Output the (X, Y) coordinate of the center of the cell containing the given text.  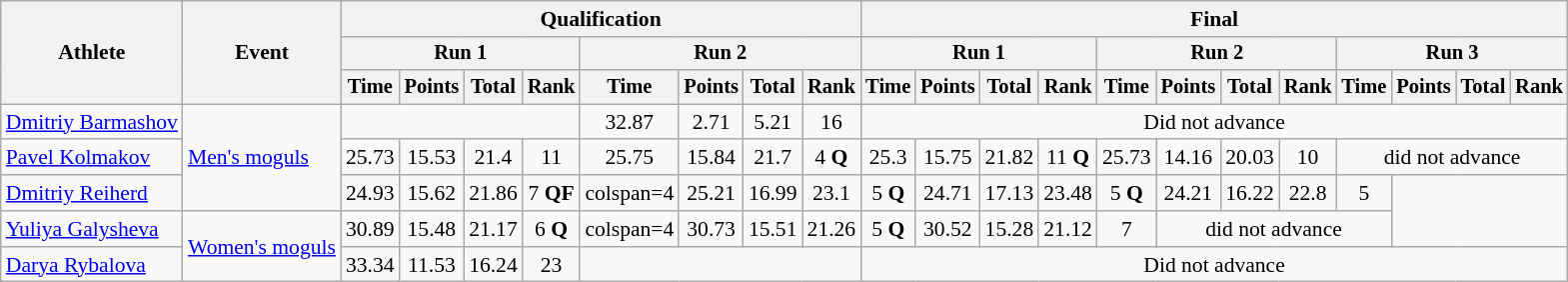
30.73 (711, 229)
30.89 (370, 229)
2.71 (711, 122)
21.17 (494, 229)
Athlete (92, 52)
25.3 (887, 158)
Did not advance (1214, 122)
22.8 (1308, 193)
4 Q (831, 158)
15.51 (774, 229)
21.82 (1009, 158)
Qualification (601, 19)
11 (552, 158)
15.48 (432, 229)
Women's moguls (262, 246)
Pavel Kolmakov (92, 158)
25.75 (630, 158)
14.16 (1188, 158)
16.22 (1249, 193)
Yuliya Galysheva (92, 229)
15.53 (432, 158)
15.62 (432, 193)
16.99 (774, 193)
17.13 (1009, 193)
21.12 (1067, 229)
6 Q (552, 229)
21.86 (494, 193)
24.71 (947, 193)
20.03 (1249, 158)
24.21 (1188, 193)
10 (1308, 158)
Dmitriy Reiherd (92, 193)
15.28 (1009, 229)
15.84 (711, 158)
7 (1127, 229)
21.7 (774, 158)
5 (1363, 193)
7 QF (552, 193)
Run 3 (1451, 54)
32.87 (630, 122)
30.52 (947, 229)
Final (1214, 19)
Dmitriy Barmashov (92, 122)
5.21 (774, 122)
25.21 (711, 193)
23.1 (831, 193)
11 Q (1067, 158)
21.4 (494, 158)
23.48 (1067, 193)
Men's moguls (262, 158)
15.75 (947, 158)
16 (831, 122)
24.93 (370, 193)
Event (262, 52)
21.26 (831, 229)
